Extract the (X, Y) coordinate from the center of the cell holding the provided text.  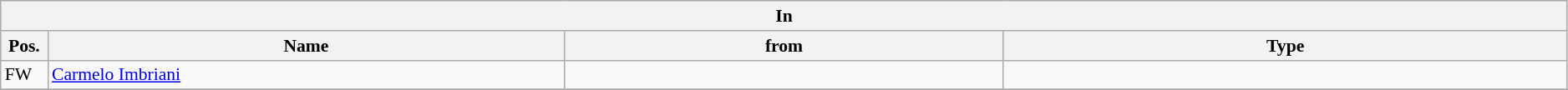
In (784, 16)
Name (306, 46)
Pos. (24, 46)
Type (1285, 46)
Carmelo Imbriani (306, 75)
from (784, 46)
FW (24, 75)
